Provide the (x, y) coordinate of the cell's center where the given text is located.  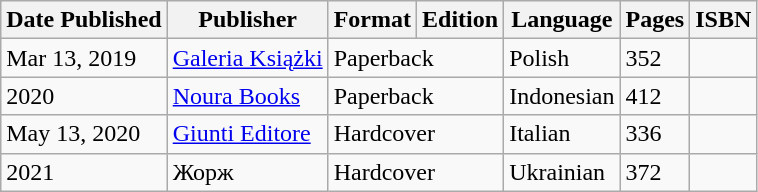
Indonesian (562, 96)
Noura Books (248, 96)
Жорж (248, 172)
ISBN (724, 20)
372 (655, 172)
Language (562, 20)
Italian (562, 134)
2020 (84, 96)
May 13, 2020 (84, 134)
412 (655, 96)
Edition (460, 20)
Format (372, 20)
Giunti Editore (248, 134)
Date Published (84, 20)
Mar 13, 2019 (84, 58)
Publisher (248, 20)
336 (655, 134)
2021 (84, 172)
352 (655, 58)
Polish (562, 58)
Galeria Książki (248, 58)
Ukrainian (562, 172)
Pages (655, 20)
